Return the (x, y) coordinate for the center point of the cell that contains the specified text.  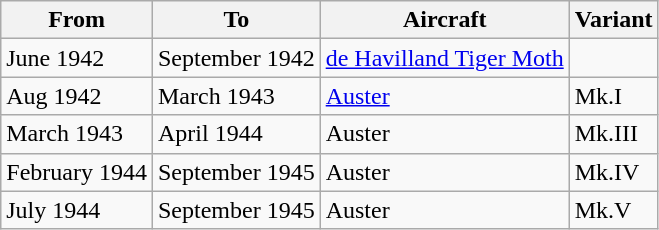
June 1942 (77, 58)
September 1942 (236, 58)
To (236, 20)
Aug 1942 (77, 96)
de Havilland Tiger Moth (444, 58)
February 1944 (77, 172)
Mk.III (614, 134)
July 1944 (77, 210)
April 1944 (236, 134)
Mk.V (614, 210)
From (77, 20)
Mk.IV (614, 172)
Mk.I (614, 96)
Aircraft (444, 20)
Variant (614, 20)
